For the text-containing cell, return its midpoint in (x, y) coordinate format. 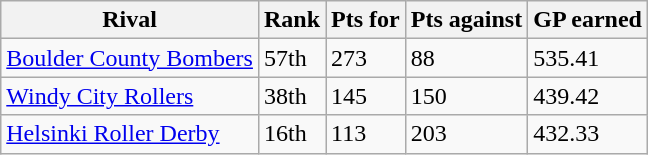
16th (292, 134)
113 (366, 134)
Rival (130, 20)
432.33 (588, 134)
203 (466, 134)
Pts for (366, 20)
535.41 (588, 58)
150 (466, 96)
38th (292, 96)
GP earned (588, 20)
Pts against (466, 20)
Windy City Rollers (130, 96)
Rank (292, 20)
57th (292, 58)
145 (366, 96)
Boulder County Bombers (130, 58)
Helsinki Roller Derby (130, 134)
439.42 (588, 96)
88 (466, 58)
273 (366, 58)
